Locate the cell with the specified text and output its [X, Y] center coordinate. 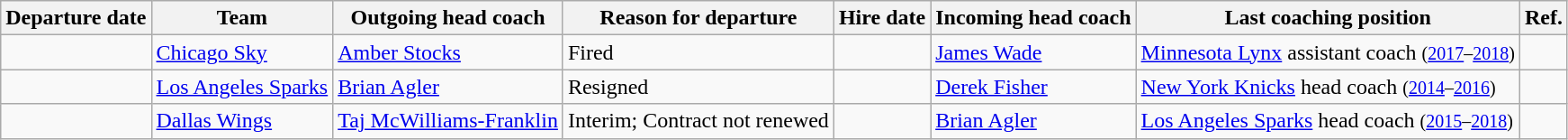
Departure date [76, 18]
Minnesota Lynx assistant coach (2017–2018) [1328, 52]
Derek Fisher [1033, 87]
Last coaching position [1328, 18]
Reason for departure [698, 18]
Outgoing head coach [448, 18]
Taj McWilliams-Franklin [448, 121]
Resigned [698, 87]
Incoming head coach [1033, 18]
Chicago Sky [242, 52]
Interim; Contract not renewed [698, 121]
Ref. [1543, 18]
James Wade [1033, 52]
Fired [698, 52]
Dallas Wings [242, 121]
Hire date [882, 18]
Los Angeles Sparks [242, 87]
Los Angeles Sparks head coach (2015–2018) [1328, 121]
New York Knicks head coach (2014–2016) [1328, 87]
Amber Stocks [448, 52]
Team [242, 18]
